Extract the [x, y] coordinate from the center of the cell holding the provided text.  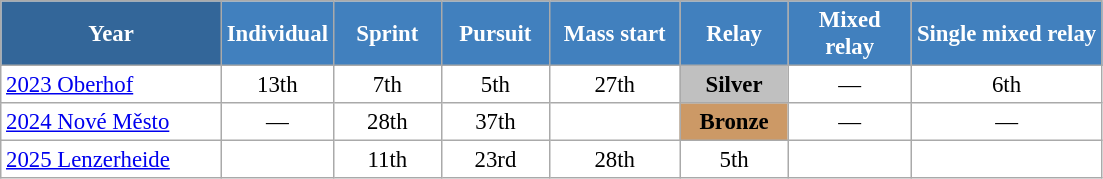
Mass start [614, 34]
Bronze [734, 122]
2024 Nové Město [112, 122]
2025 Lenzerheide [112, 160]
Individual [277, 34]
27th [614, 85]
7th [387, 85]
11th [387, 160]
Mixed relay [850, 34]
Sprint [387, 34]
Single mixed relay [1006, 34]
37th [495, 122]
23rd [495, 160]
13th [277, 85]
6th [1006, 85]
Relay [734, 34]
Pursuit [495, 34]
Silver [734, 85]
2023 Oberhof [112, 85]
Year [112, 34]
